Provide the (X, Y) coordinate of the cell's center where the given text is located.  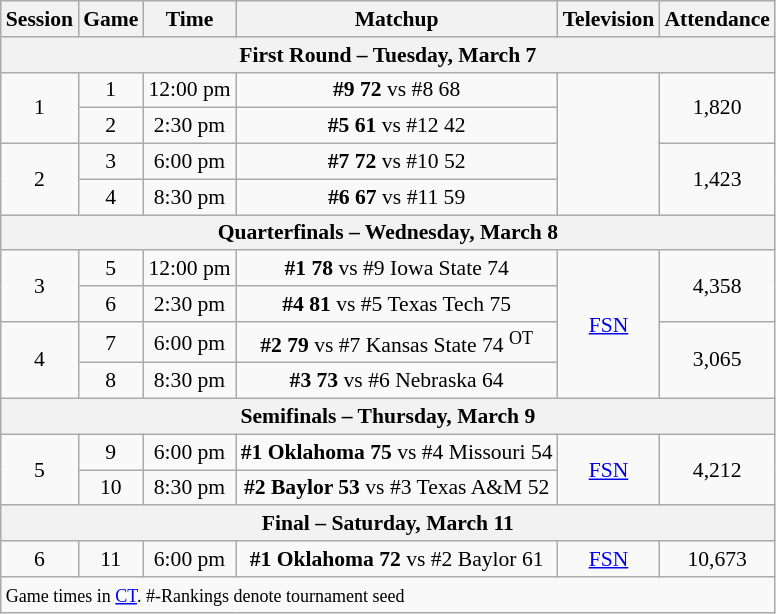
10,673 (717, 559)
Quarterfinals – Wednesday, March 8 (388, 233)
8 (110, 381)
#2 79 vs #7 Kansas State 74 OT (397, 342)
10 (110, 488)
#5 61 vs #12 42 (397, 126)
#9 72 vs #8 68 (397, 90)
#3 73 vs #6 Nebraska 64 (397, 381)
Attendance (717, 19)
Matchup (397, 19)
Game (110, 19)
Final – Saturday, March 11 (388, 524)
#2 Baylor 53 vs #3 Texas A&M 52 (397, 488)
7 (110, 342)
#1 Oklahoma 75 vs #4 Missouri 54 (397, 452)
Time (189, 19)
Session (40, 19)
#4 81 vs #5 Texas Tech 75 (397, 304)
4,358 (717, 286)
#1 78 vs #9 Iowa State 74 (397, 269)
First Round – Tuesday, March 7 (388, 55)
#1 Oklahoma 72 vs #2 Baylor 61 (397, 559)
1,820 (717, 108)
#7 72 vs #10 52 (397, 162)
3,065 (717, 360)
#6 67 vs #11 59 (397, 197)
Game times in CT. #-Rankings denote tournament seed (388, 595)
Television (609, 19)
Semifinals – Thursday, March 9 (388, 417)
11 (110, 559)
4,212 (717, 470)
1,423 (717, 180)
9 (110, 452)
